Pinpoint the cell where the given text exists, returning its (x, y) midpoint coordinate. 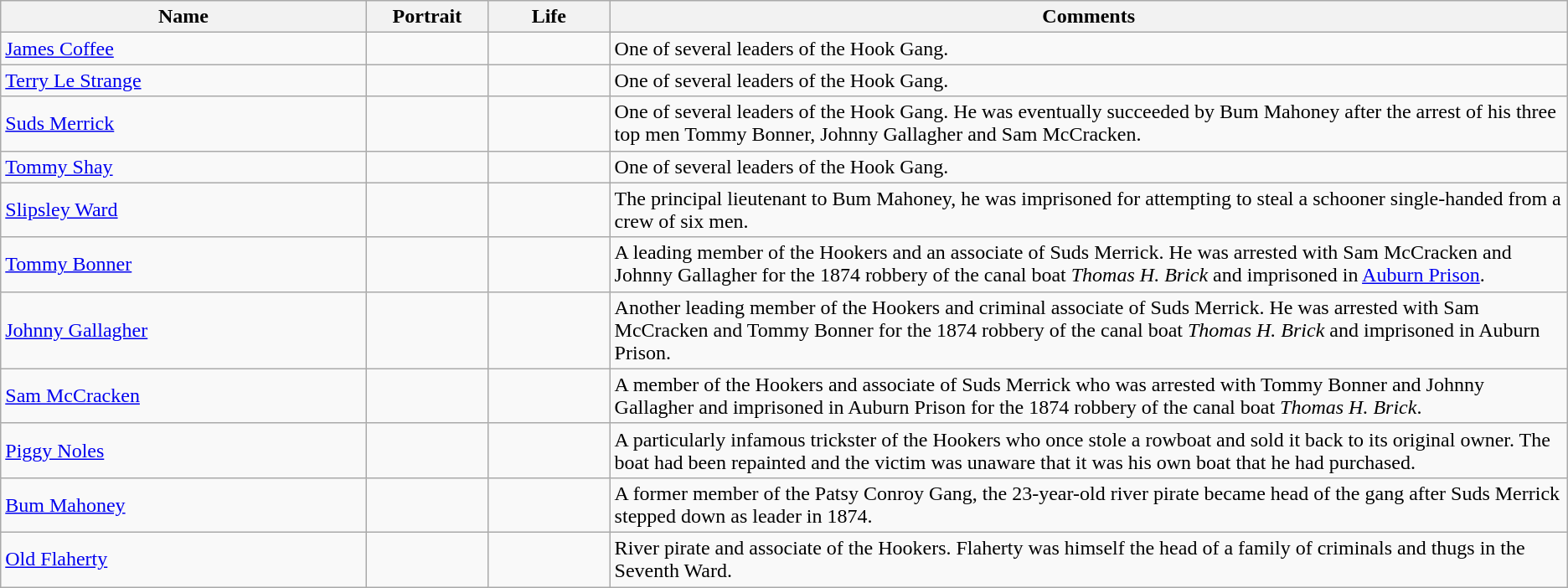
The principal lieutenant to Bum Mahoney, he was imprisoned for attempting to steal a schooner single-handed from a crew of six men. (1089, 209)
Tommy Shay (183, 167)
Terry Le Strange (183, 80)
Name (183, 17)
Slipsley Ward (183, 209)
Johnny Gallagher (183, 330)
Sam McCracken (183, 395)
Life (549, 17)
Old Flaherty (183, 560)
Bum Mahoney (183, 504)
Comments (1089, 17)
Piggy Noles (183, 451)
James Coffee (183, 49)
Tommy Bonner (183, 265)
Portrait (427, 17)
Suds Merrick (183, 124)
A former member of the Patsy Conroy Gang, the 23-year-old river pirate became head of the gang after Suds Merrick stepped down as leader in 1874. (1089, 504)
River pirate and associate of the Hookers. Flaherty was himself the head of a family of criminals and thugs in the Seventh Ward. (1089, 560)
